Locate the cell with the specified text and output its (x, y) center coordinate. 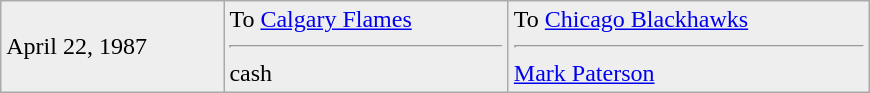
To Chicago BlackhawksMark Paterson (688, 47)
April 22, 1987 (112, 47)
To Calgary Flamescash (366, 47)
